Locate the cell with the specified text and output its [x, y] center coordinate. 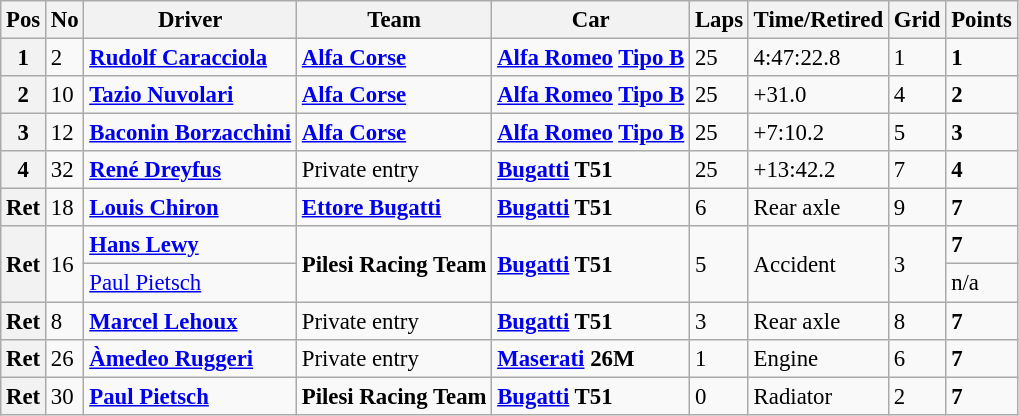
No [65, 20]
Hans Lewy [190, 245]
Ettore Bugatti [394, 208]
30 [65, 396]
n/a [982, 283]
Marcel Lehoux [190, 321]
Radiator [818, 396]
Rudolf Caracciola [190, 58]
16 [65, 264]
Team [394, 20]
32 [65, 170]
Points [982, 20]
Accident [818, 264]
Maserati 26M [591, 358]
Laps [720, 20]
18 [65, 208]
René Dreyfus [190, 170]
+7:10.2 [818, 133]
4:47:22.8 [818, 58]
0 [720, 396]
Pos [24, 20]
Engine [818, 358]
Grid [916, 20]
12 [65, 133]
Driver [190, 20]
Car [591, 20]
9 [916, 208]
+31.0 [818, 95]
Tazio Nuvolari [190, 95]
26 [65, 358]
Louis Chiron [190, 208]
Àmedeo Ruggeri [190, 358]
10 [65, 95]
+13:42.2 [818, 170]
Time/Retired [818, 20]
Baconin Borzacchini [190, 133]
